Provide the (x, y) coordinate of the cell's center where the given text is located.  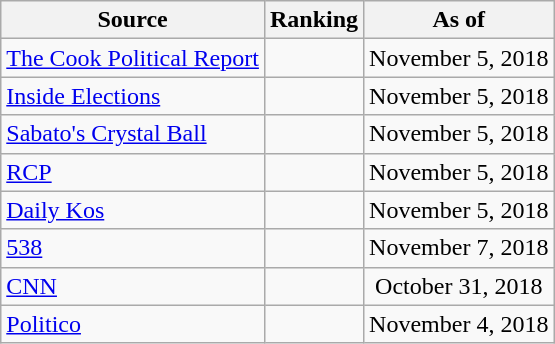
Daily Kos (133, 210)
Sabato's Crystal Ball (133, 134)
November 7, 2018 (459, 248)
Ranking (314, 20)
November 4, 2018 (459, 324)
Source (133, 20)
RCP (133, 172)
Inside Elections (133, 96)
CNN (133, 286)
Politico (133, 324)
538 (133, 248)
October 31, 2018 (459, 286)
As of (459, 20)
The Cook Political Report (133, 58)
